Search for the cell housing the specified text and yield its [X, Y] center coordinate. 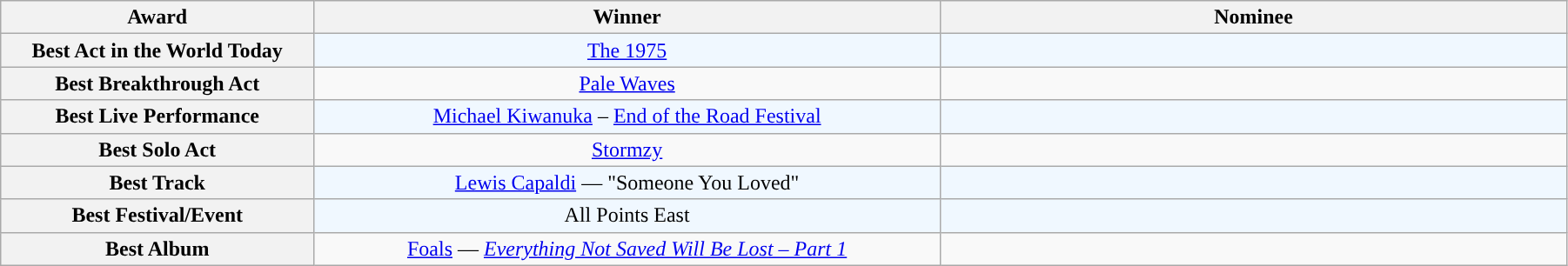
Winner [627, 17]
Best Solo Act [157, 150]
Michael Kiwanuka – End of the Road Festival [627, 116]
Pale Waves [627, 83]
Nominee [1254, 17]
Best Track [157, 183]
Best Album [157, 249]
Best Festival/Event [157, 216]
Award [157, 17]
Best Breakthrough Act [157, 83]
Lewis Capaldi — "Someone You Loved" [627, 183]
All Points East [627, 216]
Foals — Everything Not Saved Will Be Lost – Part 1 [627, 249]
The 1975 [627, 50]
Best Live Performance [157, 116]
Best Act in the World Today [157, 50]
Stormzy [627, 150]
